Provide the [X, Y] coordinate of the cell's center where the given text is located.  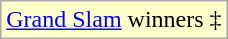
Grand Slam winners ‡ [114, 20]
